Find where the given text appears and provide that cell's center as (x, y) coordinate. 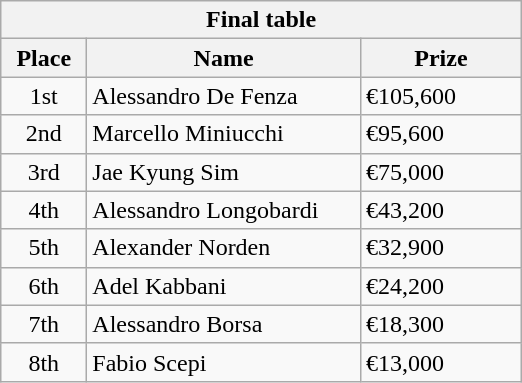
€105,600 (440, 96)
€32,900 (440, 248)
Final table (262, 20)
5th (44, 248)
3rd (44, 172)
Alexander Norden (224, 248)
8th (44, 362)
Fabio Scepi (224, 362)
2nd (44, 134)
Marcello Miniucchi (224, 134)
Prize (440, 58)
€75,000 (440, 172)
4th (44, 210)
€95,600 (440, 134)
Place (44, 58)
1st (44, 96)
Alessandro Longobardi (224, 210)
Adel Kabbani (224, 286)
7th (44, 324)
Name (224, 58)
Jae Kyung Sim (224, 172)
6th (44, 286)
Alessandro De Fenza (224, 96)
Alessandro Borsa (224, 324)
€24,200 (440, 286)
€18,300 (440, 324)
€13,000 (440, 362)
€43,200 (440, 210)
